Return (x, y) of the center of cell containing provided text 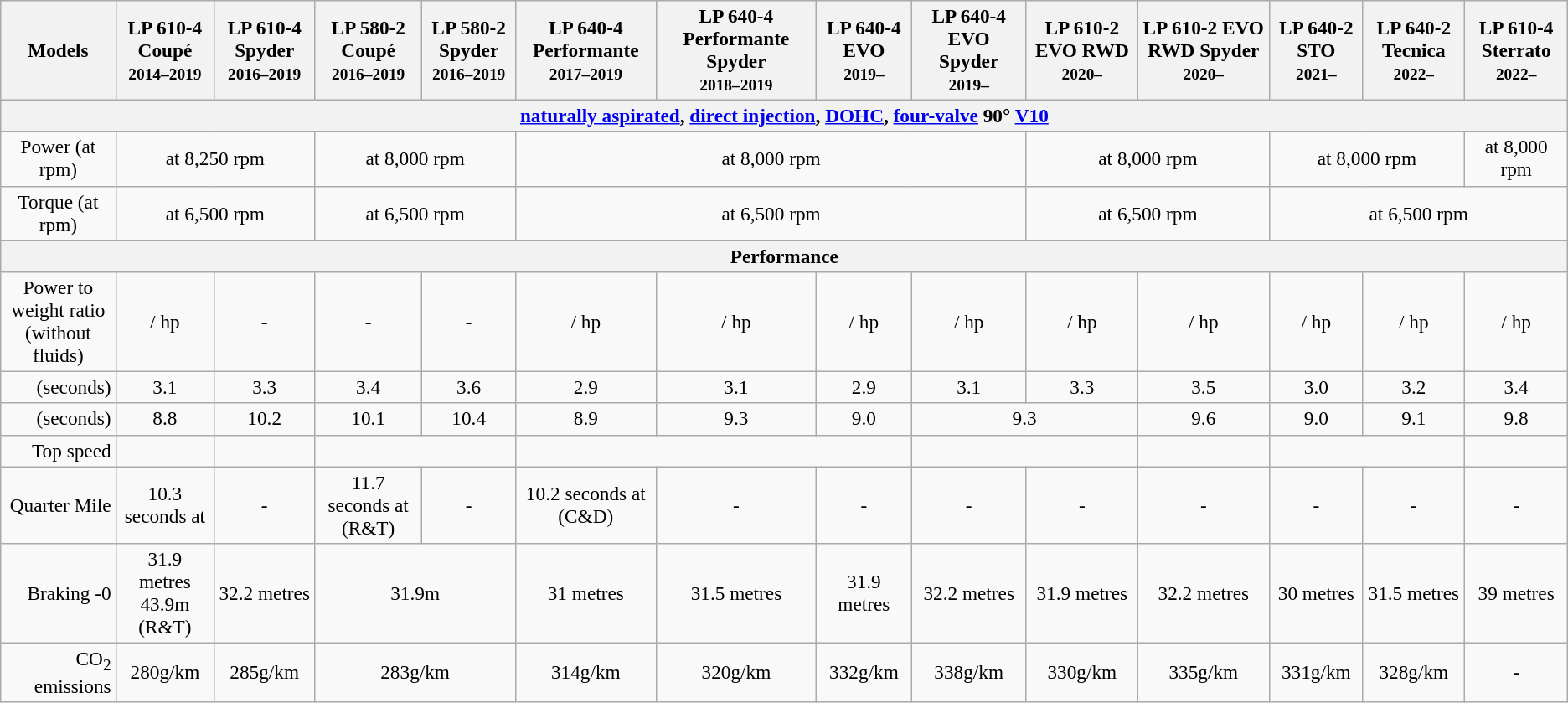
10.1 (369, 419)
LP 610-4 Coupé 2014–2019 (165, 50)
330g/km (1082, 672)
Performance (784, 256)
LP 610-2 EVO RWD Spyder 2020– (1203, 50)
283g/km (415, 672)
naturally aspirated, direct injection, DOHC, four-valve 90° V10 (784, 116)
9.1 (1414, 419)
9.6 (1203, 419)
331g/km (1316, 672)
Torque (at rpm) (59, 213)
280g/km (165, 672)
8.9 (586, 419)
Braking -0 (59, 593)
LP 640-4 EVO Spyder 2019– (969, 50)
LP 580-2 Coupé 2016–2019 (369, 50)
LP 640-4 EVO 2019– (864, 50)
10.3 seconds at (165, 504)
9.8 (1516, 419)
8.8 (165, 419)
31.9m (415, 593)
LP 610-2 EVO RWD 2020– (1082, 50)
LP 580-2 Spyder 2016–2019 (469, 50)
10.4 (469, 419)
3.0 (1316, 387)
at 8,250 rpm (215, 159)
31 metres (586, 593)
Power (at rpm) (59, 159)
10.2 (265, 419)
LP 640-2 STO 2021– (1316, 50)
30 metres (1316, 593)
335g/km (1203, 672)
39 metres (1516, 593)
LP 610-4 Sterrato 2022– (1516, 50)
11.7 seconds at (R&T) (369, 504)
LP 610-4 Spyder 2016–2019 (265, 50)
3.2 (1414, 387)
328g/km (1414, 672)
Power to weight ratio(without fluids) (59, 322)
Models (59, 50)
332g/km (864, 672)
3.6 (469, 387)
LP 640-2 Tecnica 2022– (1414, 50)
320g/km (736, 672)
31.9 metres 43.9m (R&T) (165, 593)
CO2 emissions (59, 672)
3.5 (1203, 387)
338g/km (969, 672)
Top speed (59, 451)
314g/km (586, 672)
10.2 seconds at (C&D) (586, 504)
Quarter Mile (59, 504)
LP 640-4 Performante 2017–2019 (586, 50)
285g/km (265, 672)
LP 640-4 Performante Spyder 2018–2019 (736, 50)
